Search for the cell housing the specified text and yield its (x, y) center coordinate. 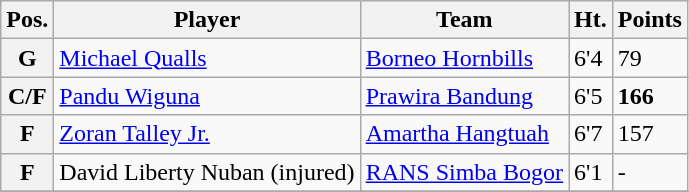
6'1 (591, 172)
157 (650, 134)
RANS Simba Bogor (464, 172)
6'7 (591, 134)
Player (207, 20)
Zoran Talley Jr. (207, 134)
6'4 (591, 58)
Prawira Bandung (464, 96)
79 (650, 58)
Team (464, 20)
Borneo Hornbills (464, 58)
G (28, 58)
Pandu Wiguna (207, 96)
Michael Qualls (207, 58)
C/F (28, 96)
166 (650, 96)
6'5 (591, 96)
Amartha Hangtuah (464, 134)
Pos. (28, 20)
- (650, 172)
Ht. (591, 20)
Points (650, 20)
David Liberty Nuban (injured) (207, 172)
